Return the [X, Y] coordinate for the center point of the cell that contains the specified text.  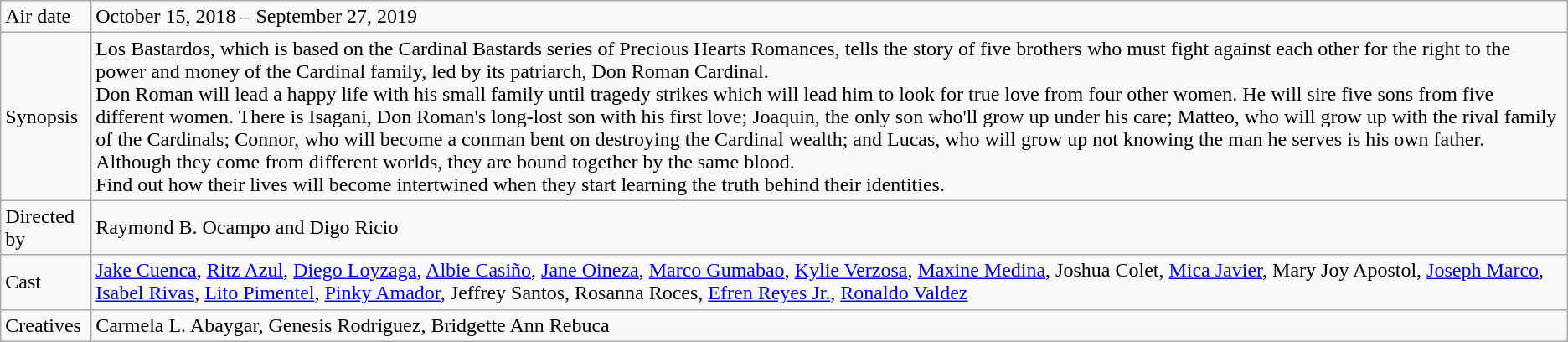
Air date [46, 17]
Raymond B. Ocampo and Digo Ricio [829, 228]
Carmela L. Abaygar, Genesis Rodriguez, Bridgette Ann Rebuca [829, 325]
Directed by [46, 228]
October 15, 2018 – September 27, 2019 [829, 17]
Cast [46, 282]
Synopsis [46, 117]
Creatives [46, 325]
